Determine the [X, Y] coordinate at the center of the cell enclosing the given text.  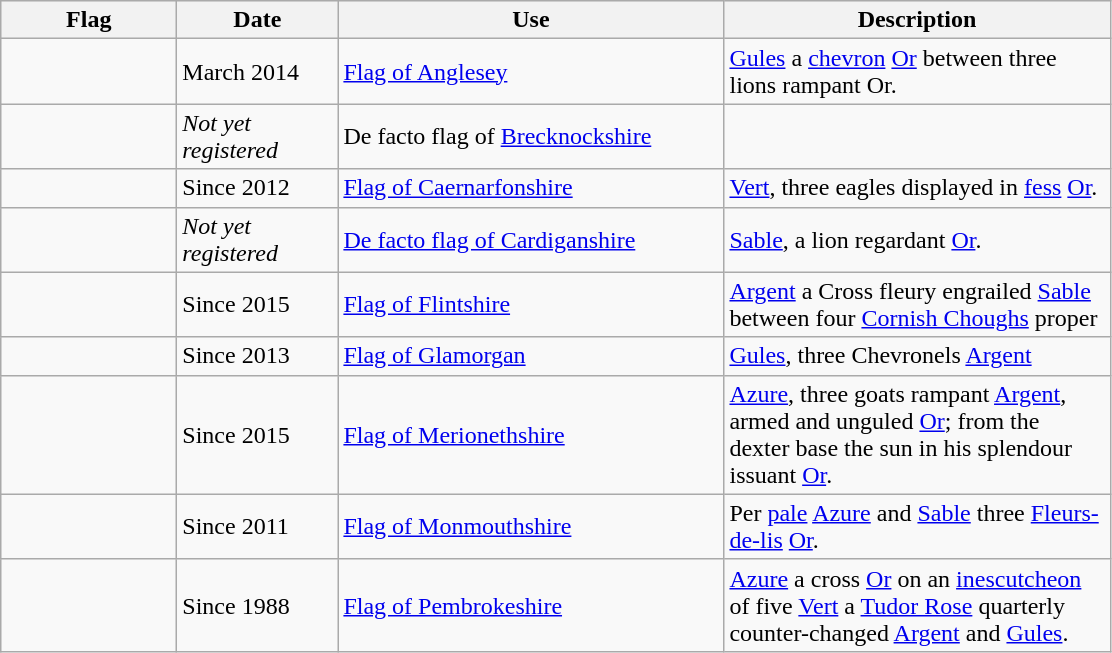
Gules, three Chevronels Argent [917, 356]
Flag of Pembrokeshire [531, 605]
De facto flag of Brecknockshire [531, 136]
Argent a Cross fleury engrailed Sable between four Cornish Choughs proper [917, 304]
Description [917, 20]
Since 1988 [258, 605]
Gules a chevron Or between three lions rampant Or. [917, 72]
Flag of Glamorgan [531, 356]
Date [258, 20]
Flag of Merionethshire [531, 434]
Azure, three goats rampant Argent, armed and unguled Or; from the dexter base the sun in his splendour issuant Or. [917, 434]
Per pale Azure and Sable three Fleurs-de-lis Or. [917, 526]
Flag of Monmouthshire [531, 526]
March 2014 [258, 72]
Use [531, 20]
Vert, three eagles displayed in fess Or. [917, 188]
Flag of Flintshire [531, 304]
De facto flag of Cardiganshire [531, 240]
Flag of Caernarfonshire [531, 188]
Flag of Anglesey [531, 72]
Azure a cross Or on an inescutcheon of five Vert a Tudor Rose quarterly counter-changed Argent and Gules. [917, 605]
Sable, a lion regardant Or. [917, 240]
Since 2011 [258, 526]
Flag [89, 20]
Since 2012 [258, 188]
Since 2013 [258, 356]
